Output the (X, Y) coordinate of the center of the cell containing the given text.  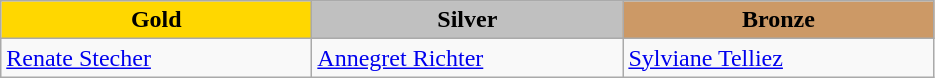
Bronze (778, 20)
Sylviane Telliez (778, 58)
Renate Stecher (156, 58)
Annegret Richter (468, 58)
Silver (468, 20)
Gold (156, 20)
